Capture the cell that displays the provided text and extract its [x, y] central coordinate. 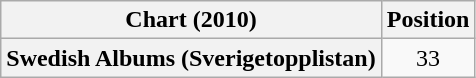
Swedish Albums (Sverigetopplistan) [191, 58]
33 [428, 58]
Position [428, 20]
Chart (2010) [191, 20]
